From the cell containing the given text, extract its center point as [X, Y] coordinate. 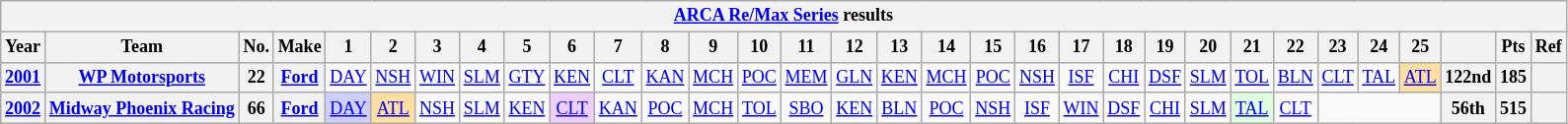
56th [1468, 108]
Make [300, 47]
515 [1514, 108]
GLN [855, 77]
2 [393, 47]
Midway Phoenix Racing [142, 108]
SBO [806, 108]
1 [348, 47]
21 [1251, 47]
2001 [24, 77]
ARCA Re/Max Series results [784, 16]
185 [1514, 77]
23 [1338, 47]
11 [806, 47]
Pts [1514, 47]
7 [618, 47]
Ref [1548, 47]
12 [855, 47]
6 [572, 47]
14 [946, 47]
MEM [806, 77]
3 [438, 47]
4 [482, 47]
13 [900, 47]
Year [24, 47]
8 [665, 47]
25 [1420, 47]
19 [1165, 47]
2002 [24, 108]
GTY [527, 77]
24 [1379, 47]
20 [1208, 47]
Team [142, 47]
10 [759, 47]
17 [1082, 47]
18 [1124, 47]
WP Motorsports [142, 77]
122nd [1468, 77]
No. [257, 47]
66 [257, 108]
15 [993, 47]
16 [1038, 47]
9 [713, 47]
5 [527, 47]
